Detect which cell encompasses the target text, then output its (x, y) center coordinate. 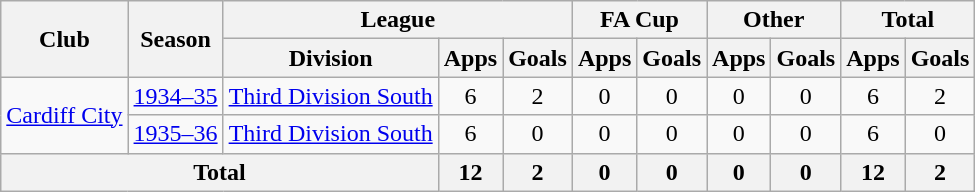
Club (64, 39)
1935–36 (176, 134)
League (398, 20)
Division (330, 58)
Season (176, 39)
1934–35 (176, 96)
Cardiff City (64, 115)
Other (774, 20)
FA Cup (639, 20)
